Capture the cell that displays the provided text and extract its (x, y) central coordinate. 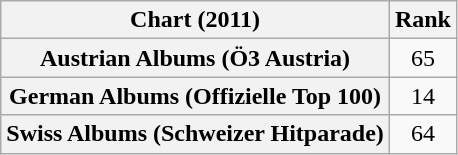
Chart (2011) (196, 20)
64 (422, 134)
Austrian Albums (Ö3 Austria) (196, 58)
German Albums (Offizielle Top 100) (196, 96)
14 (422, 96)
65 (422, 58)
Swiss Albums (Schweizer Hitparade) (196, 134)
Rank (422, 20)
